Return the (x, y) coordinate for the center point of the cell that contains the specified text.  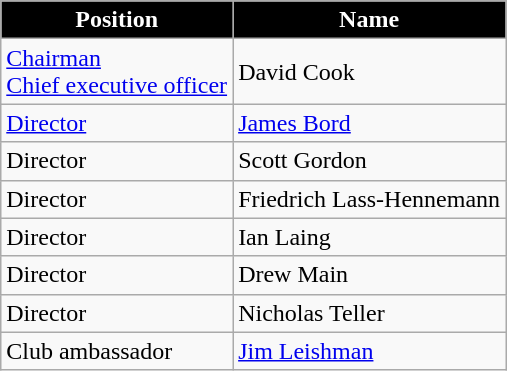
Friedrich Lass-Hennemann (370, 199)
Name (370, 20)
ChairmanChief executive officer (117, 72)
Club ambassador (117, 351)
Scott Gordon (370, 161)
Drew Main (370, 275)
David Cook (370, 72)
Ian Laing (370, 237)
Nicholas Teller (370, 313)
Position (117, 20)
Jim Leishman (370, 351)
James Bord (370, 123)
